Find where the given text appears and provide that cell's center as [X, Y] coordinate. 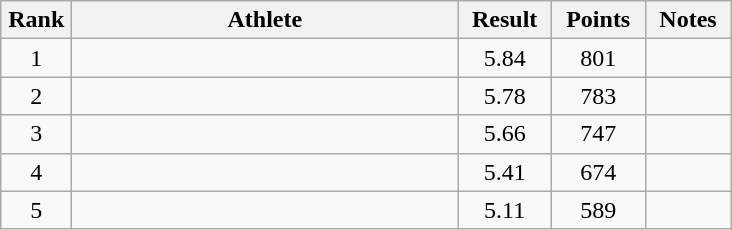
5 [36, 210]
Rank [36, 20]
801 [598, 58]
3 [36, 134]
5.66 [505, 134]
5.11 [505, 210]
5.78 [505, 96]
Points [598, 20]
Notes [688, 20]
674 [598, 172]
1 [36, 58]
783 [598, 96]
4 [36, 172]
Result [505, 20]
Athlete [265, 20]
5.84 [505, 58]
747 [598, 134]
5.41 [505, 172]
2 [36, 96]
589 [598, 210]
